Determine the [X, Y] coordinate at the center of the cell enclosing the given text.  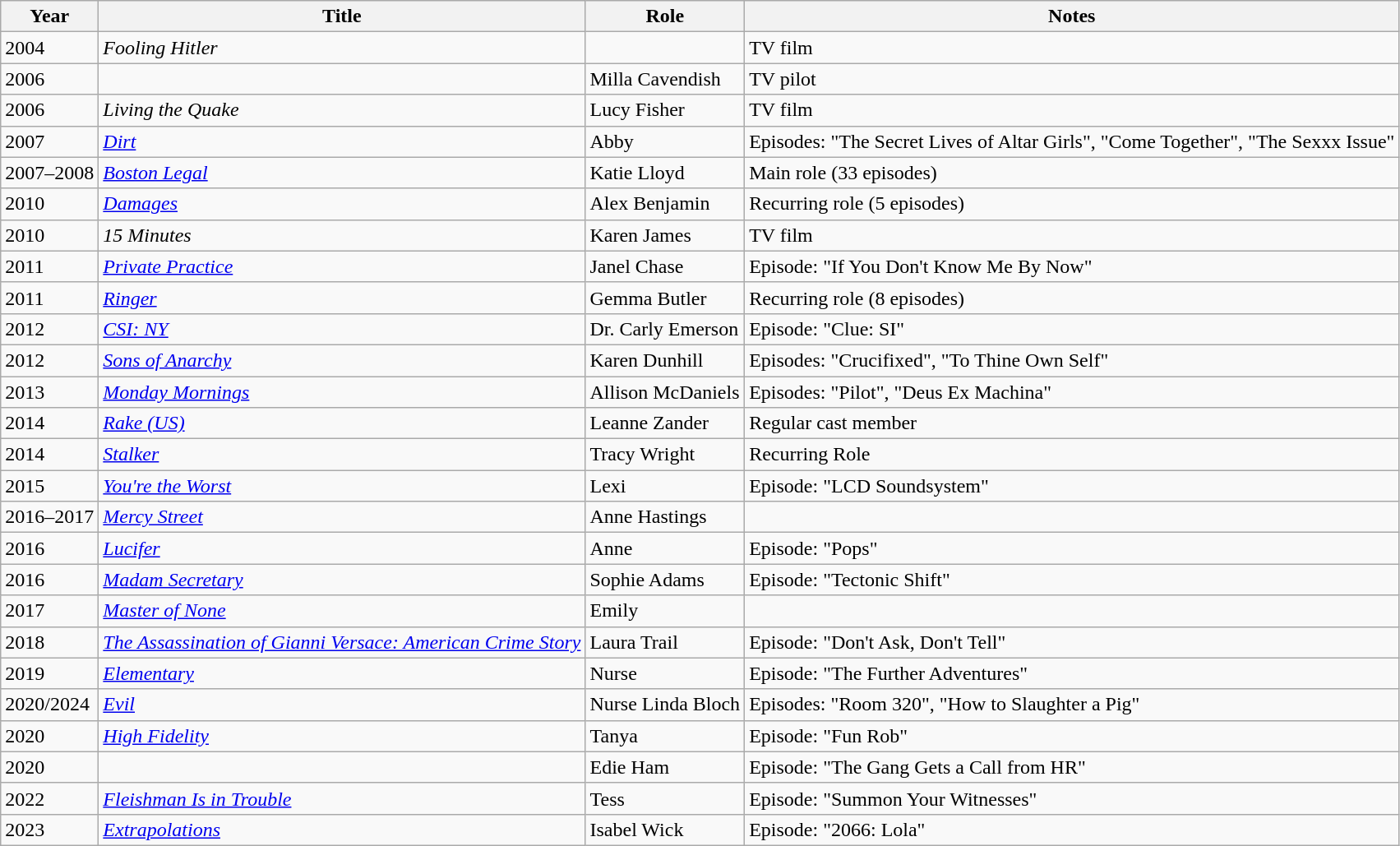
Dirt [342, 141]
Laura Trail [665, 642]
Leanne Zander [665, 423]
Isabel Wick [665, 830]
Sophie Adams [665, 580]
Abby [665, 141]
Year [49, 16]
Lucifer [342, 548]
Janel Chase [665, 266]
Regular cast member [1072, 423]
Recurring Role [1072, 455]
Living the Quake [342, 110]
Boston Legal [342, 173]
2013 [49, 392]
2015 [49, 486]
Episodes: "Pilot", "Deus Ex Machina" [1072, 392]
Allison McDaniels [665, 392]
Master of None [342, 611]
Episode: "Fun Rob" [1072, 736]
Episode: "The Gang Gets a Call from HR" [1072, 767]
Notes [1072, 16]
Episodes: "The Secret Lives of Altar Girls", "Come Together", "The Sexxx Issue" [1072, 141]
The Assassination of Gianni Versace: American Crime Story [342, 642]
Alex Benjamin [665, 204]
Recurring role (8 episodes) [1072, 298]
2023 [49, 830]
2017 [49, 611]
Episode: "Clue: SI" [1072, 329]
Rake (US) [342, 423]
Episode: "Pops" [1072, 548]
2007–2008 [49, 173]
TV pilot [1072, 79]
Recurring role (5 episodes) [1072, 204]
Episode: "Summon Your Witnesses" [1072, 798]
Edie Ham [665, 767]
Episode: "2066: Lola" [1072, 830]
High Fidelity [342, 736]
Episodes: "Crucifixed", "To Thine Own Self" [1072, 360]
15 Minutes [342, 235]
CSI: NY [342, 329]
Madam Secretary [342, 580]
2016–2017 [49, 517]
Nurse Linda Bloch [665, 705]
Episodes: "Room 320", "How to Slaughter a Pig" [1072, 705]
Role [665, 16]
2020/2024 [49, 705]
Mercy Street [342, 517]
Dr. Carly Emerson [665, 329]
Anne Hastings [665, 517]
2019 [49, 673]
Tracy Wright [665, 455]
Tess [665, 798]
Tanya [665, 736]
Episode: "Tectonic Shift" [1072, 580]
Elementary [342, 673]
Episode: "LCD Soundsystem" [1072, 486]
Ringer [342, 298]
Anne [665, 548]
Emily [665, 611]
Stalker [342, 455]
Evil [342, 705]
Fooling Hitler [342, 48]
Katie Lloyd [665, 173]
Karen James [665, 235]
Lucy Fisher [665, 110]
2018 [49, 642]
Damages [342, 204]
Episode: "If You Don't Know Me By Now" [1072, 266]
Monday Mornings [342, 392]
2022 [49, 798]
Gemma Butler [665, 298]
You're the Worst [342, 486]
Fleishman Is in Trouble [342, 798]
Lexi [665, 486]
2007 [49, 141]
Milla Cavendish [665, 79]
Episode: "Don't Ask, Don't Tell" [1072, 642]
Episode: "The Further Adventures" [1072, 673]
Main role (33 episodes) [1072, 173]
Karen Dunhill [665, 360]
Nurse [665, 673]
Private Practice [342, 266]
Sons of Anarchy [342, 360]
Extrapolations [342, 830]
Title [342, 16]
2004 [49, 48]
